Scan for the cell matching the given text and deliver its (X, Y) coordinate at center. 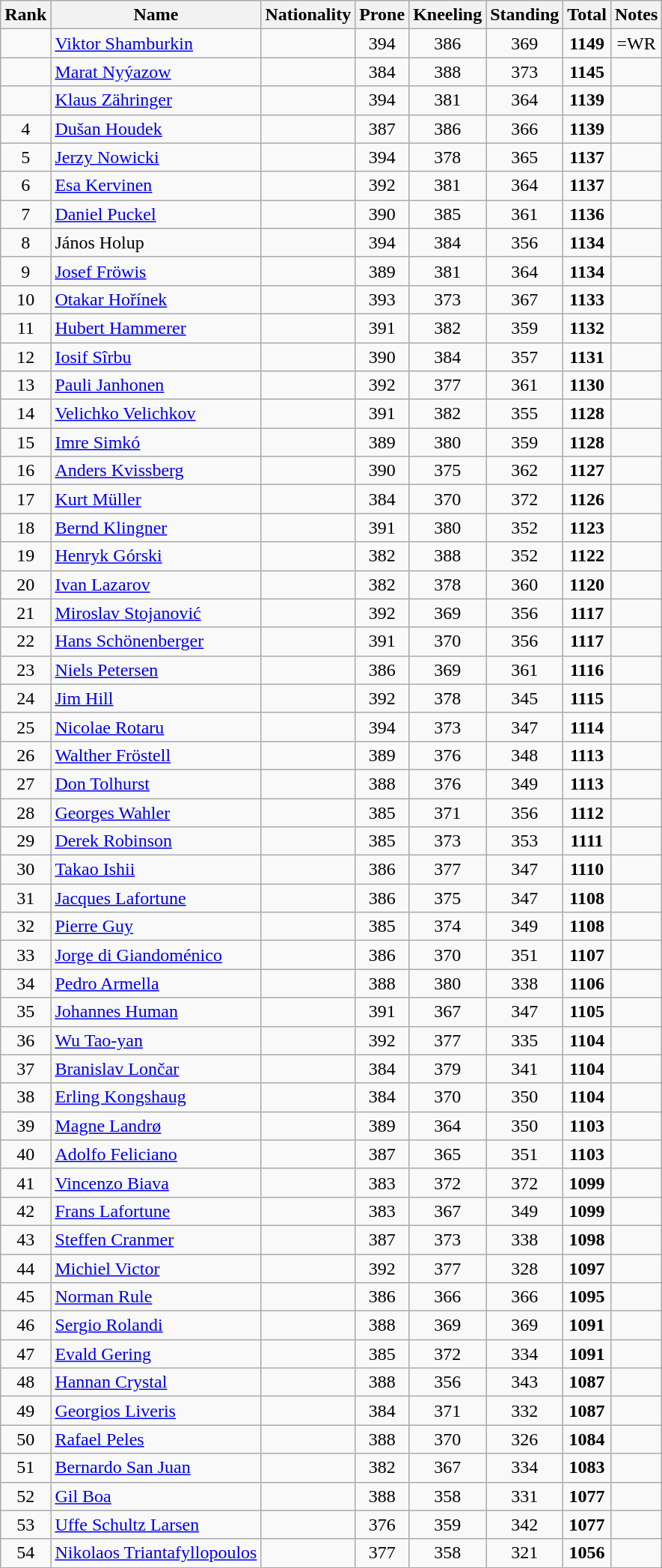
Daniel Puckel (156, 214)
Johannes Human (156, 1012)
326 (525, 1439)
Esa Kervinen (156, 186)
1133 (587, 299)
Velichko Velichkov (156, 414)
33 (25, 955)
Bernd Klingner (156, 528)
1126 (587, 499)
13 (25, 385)
30 (25, 870)
Branislav Lončar (156, 1069)
12 (25, 357)
1083 (587, 1468)
Otakar Hořínek (156, 299)
Josef Fröwis (156, 271)
1120 (587, 585)
1098 (587, 1239)
Jim Hill (156, 698)
Erling Kongshaug (156, 1097)
Iosif Sîrbu (156, 357)
20 (25, 585)
14 (25, 414)
1111 (587, 841)
16 (25, 471)
Anders Kvissberg (156, 471)
1106 (587, 983)
Kurt Müller (156, 499)
11 (25, 328)
374 (447, 927)
Steffen Cranmer (156, 1239)
37 (25, 1069)
353 (525, 841)
8 (25, 242)
53 (25, 1525)
52 (25, 1496)
1112 (587, 812)
Name (156, 15)
Rafael Peles (156, 1439)
János Holup (156, 242)
1131 (587, 357)
39 (25, 1126)
50 (25, 1439)
1110 (587, 870)
24 (25, 698)
49 (25, 1411)
23 (25, 670)
1130 (587, 385)
18 (25, 528)
342 (525, 1525)
32 (25, 927)
25 (25, 727)
22 (25, 641)
Henryk Górski (156, 556)
1149 (587, 43)
27 (25, 784)
Miroslav Stojanović (156, 613)
1115 (587, 698)
343 (525, 1382)
Klaus Zähringer (156, 100)
355 (525, 414)
Nikolaos Triantafyllopoulos (156, 1553)
360 (525, 585)
345 (525, 698)
1123 (587, 528)
379 (447, 1069)
54 (25, 1553)
Marat Nyýazow (156, 72)
1095 (587, 1297)
1116 (587, 670)
46 (25, 1326)
1097 (587, 1269)
Total (587, 15)
48 (25, 1382)
Derek Robinson (156, 841)
332 (525, 1411)
Hubert Hammerer (156, 328)
Jerzy Nowicki (156, 157)
Pauli Janhonen (156, 385)
Sergio Rolandi (156, 1326)
41 (25, 1183)
1084 (587, 1439)
1114 (587, 727)
Nationality (308, 15)
Hans Schönenberger (156, 641)
Wu Tao-yan (156, 1040)
28 (25, 812)
Magne Landrø (156, 1126)
1127 (587, 471)
Prone (382, 15)
5 (25, 157)
Walther Fröstell (156, 755)
335 (525, 1040)
Ivan Lazarov (156, 585)
Norman Rule (156, 1297)
Evald Gering (156, 1354)
Standing (525, 15)
321 (525, 1553)
9 (25, 271)
7 (25, 214)
Jacques Lafortune (156, 898)
36 (25, 1040)
328 (525, 1269)
Georges Wahler (156, 812)
357 (525, 357)
51 (25, 1468)
=WR (636, 43)
29 (25, 841)
44 (25, 1269)
Rank (25, 15)
348 (525, 755)
Gil Boa (156, 1496)
Frans Lafortune (156, 1211)
Vincenzo Biava (156, 1183)
393 (382, 299)
1056 (587, 1553)
Dušan Houdek (156, 129)
1122 (587, 556)
Jorge di Giandoménico (156, 955)
Nicolae Rotaru (156, 727)
Hannan Crystal (156, 1382)
Pedro Armella (156, 983)
47 (25, 1354)
1132 (587, 328)
34 (25, 983)
1145 (587, 72)
19 (25, 556)
40 (25, 1154)
Georgios Liveris (156, 1411)
Bernardo San Juan (156, 1468)
31 (25, 898)
38 (25, 1097)
15 (25, 442)
17 (25, 499)
45 (25, 1297)
1136 (587, 214)
1105 (587, 1012)
4 (25, 129)
Takao Ishii (156, 870)
35 (25, 1012)
Viktor Shamburkin (156, 43)
Uffe Schultz Larsen (156, 1525)
Adolfo Feliciano (156, 1154)
Imre Simkó (156, 442)
Kneeling (447, 15)
43 (25, 1239)
Pierre Guy (156, 927)
362 (525, 471)
1107 (587, 955)
Notes (636, 15)
331 (525, 1496)
26 (25, 755)
Niels Petersen (156, 670)
341 (525, 1069)
6 (25, 186)
21 (25, 613)
Don Tolhurst (156, 784)
Michiel Victor (156, 1269)
42 (25, 1211)
10 (25, 299)
